From the cell containing the given text, extract its center point as [x, y] coordinate. 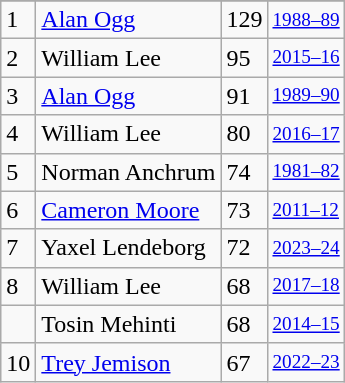
91 [244, 96]
2016–17 [306, 134]
1988–89 [306, 20]
4 [18, 134]
Trey Jemison [128, 362]
2023–24 [306, 248]
5 [18, 172]
2014–15 [306, 324]
1989–90 [306, 96]
2011–12 [306, 210]
2022–23 [306, 362]
1 [18, 20]
7 [18, 248]
67 [244, 362]
95 [244, 58]
80 [244, 134]
10 [18, 362]
Norman Anchrum [128, 172]
Cameron Moore [128, 210]
6 [18, 210]
2015–16 [306, 58]
1981–82 [306, 172]
Tosin Mehinti [128, 324]
2017–18 [306, 286]
8 [18, 286]
74 [244, 172]
Yaxel Lendeborg [128, 248]
3 [18, 96]
72 [244, 248]
129 [244, 20]
73 [244, 210]
2 [18, 58]
